Pinpoint the cell where the given text exists, returning its [X, Y] midpoint coordinate. 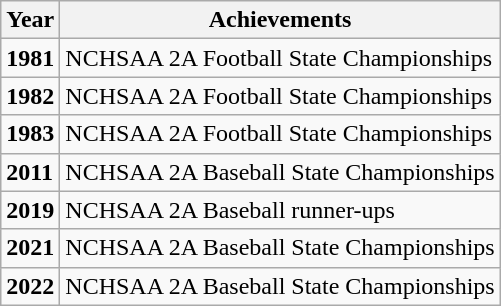
2022 [30, 286]
1983 [30, 134]
Year [30, 20]
2019 [30, 210]
1981 [30, 58]
2021 [30, 248]
2011 [30, 172]
NCHSAA 2A Baseball runner-ups [280, 210]
1982 [30, 96]
Achievements [280, 20]
